Search for the cell housing the specified text and yield its [x, y] center coordinate. 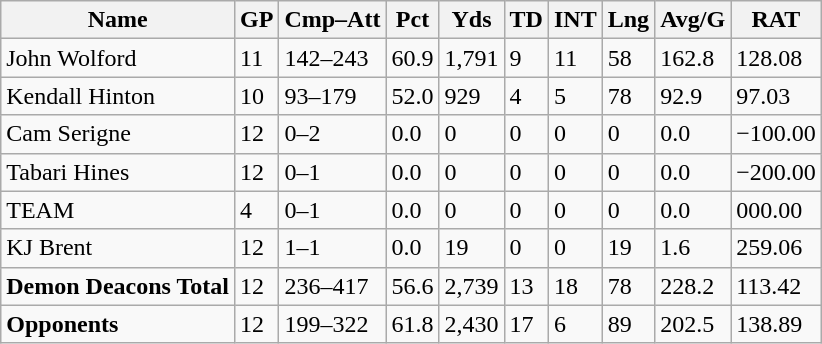
56.6 [412, 286]
113.42 [776, 286]
17 [526, 324]
89 [628, 324]
Opponents [118, 324]
TD [526, 20]
TEAM [118, 210]
929 [472, 96]
−200.00 [776, 172]
Name [118, 20]
000.00 [776, 210]
138.89 [776, 324]
199–322 [332, 324]
202.5 [693, 324]
52.0 [412, 96]
18 [575, 286]
GP [256, 20]
60.9 [412, 58]
Tabari Hines [118, 172]
13 [526, 286]
6 [575, 324]
61.8 [412, 324]
Cam Serigne [118, 134]
1.6 [693, 248]
−100.00 [776, 134]
1–1 [332, 248]
Pct [412, 20]
0–2 [332, 134]
236–417 [332, 286]
Cmp–Att [332, 20]
97.03 [776, 96]
Kendall Hinton [118, 96]
INT [575, 20]
2,739 [472, 286]
John Wolford [118, 58]
Avg/G [693, 20]
9 [526, 58]
228.2 [693, 286]
259.06 [776, 248]
Yds [472, 20]
128.08 [776, 58]
RAT [776, 20]
2,430 [472, 324]
Lng [628, 20]
KJ Brent [118, 248]
142–243 [332, 58]
58 [628, 58]
Demon Deacons Total [118, 286]
93–179 [332, 96]
10 [256, 96]
92.9 [693, 96]
5 [575, 96]
1,791 [472, 58]
162.8 [693, 58]
